Return (X, Y) of the center of cell containing provided text 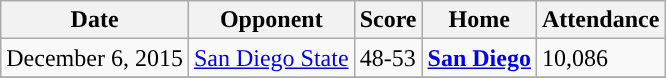
Attendance (600, 20)
San Diego State (271, 58)
10,086 (600, 58)
48-53 (388, 58)
Opponent (271, 20)
Score (388, 20)
San Diego (479, 58)
Date (95, 20)
Home (479, 20)
December 6, 2015 (95, 58)
